Pinpoint the cell where the given text exists, returning its (X, Y) midpoint coordinate. 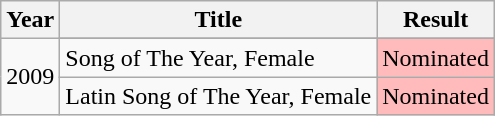
2009 (30, 77)
Latin Song of The Year, Female (218, 96)
Result (436, 20)
Song of The Year, Female (218, 58)
Title (218, 20)
Year (30, 20)
